Determine the (X, Y) coordinate at the center of the cell enclosing the given text.  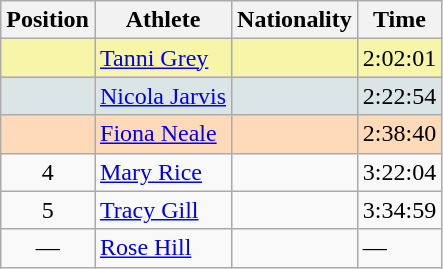
3:34:59 (399, 210)
Nationality (295, 20)
Mary Rice (162, 172)
Fiona Neale (162, 134)
Tracy Gill (162, 210)
3:22:04 (399, 172)
Rose Hill (162, 248)
4 (48, 172)
2:38:40 (399, 134)
5 (48, 210)
2:22:54 (399, 96)
Tanni Grey (162, 58)
Nicola Jarvis (162, 96)
Position (48, 20)
Athlete (162, 20)
Time (399, 20)
2:02:01 (399, 58)
